Output the [X, Y] coordinate of the center of the cell containing the given text.  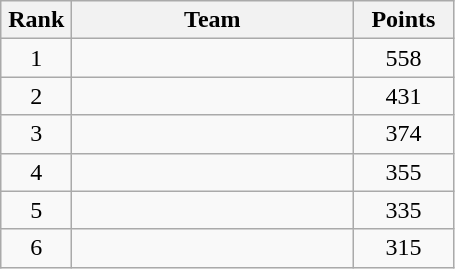
6 [36, 248]
1 [36, 58]
Points [404, 20]
374 [404, 134]
4 [36, 172]
335 [404, 210]
2 [36, 96]
315 [404, 248]
3 [36, 134]
Team [212, 20]
Rank [36, 20]
558 [404, 58]
431 [404, 96]
355 [404, 172]
5 [36, 210]
